Capture the cell that displays the provided text and extract its [X, Y] central coordinate. 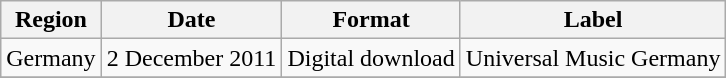
Germany [51, 58]
Format [371, 20]
Digital download [371, 58]
Universal Music Germany [593, 58]
Label [593, 20]
Date [192, 20]
2 December 2011 [192, 58]
Region [51, 20]
